Return [x, y] of the center of cell containing provided text 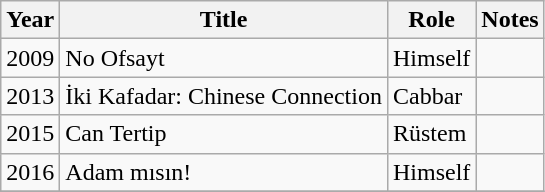
Role [431, 20]
Year [30, 20]
İki Kafadar: Chinese Connection [224, 96]
Title [224, 20]
No Ofsayt [224, 58]
2016 [30, 172]
Adam mısın! [224, 172]
Can Tertip [224, 134]
Rüstem [431, 134]
2013 [30, 96]
2009 [30, 58]
2015 [30, 134]
Cabbar [431, 96]
Notes [510, 20]
